Identify which cell holds the provided text, then report its [x, y] central coordinate. 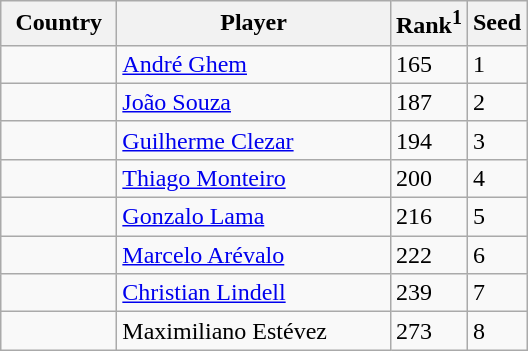
Player [254, 24]
5 [496, 217]
7 [496, 293]
222 [428, 255]
João Souza [254, 102]
8 [496, 331]
200 [428, 178]
165 [428, 64]
Country [59, 24]
Gonzalo Lama [254, 217]
Maximiliano Estévez [254, 331]
1 [496, 64]
239 [428, 293]
Thiago Monteiro [254, 178]
4 [496, 178]
2 [496, 102]
Seed [496, 24]
Rank1 [428, 24]
6 [496, 255]
André Ghem [254, 64]
3 [496, 140]
194 [428, 140]
Christian Lindell [254, 293]
Guilherme Clezar [254, 140]
Marcelo Arévalo [254, 255]
187 [428, 102]
216 [428, 217]
273 [428, 331]
